Return (x, y) of the center of cell containing provided text 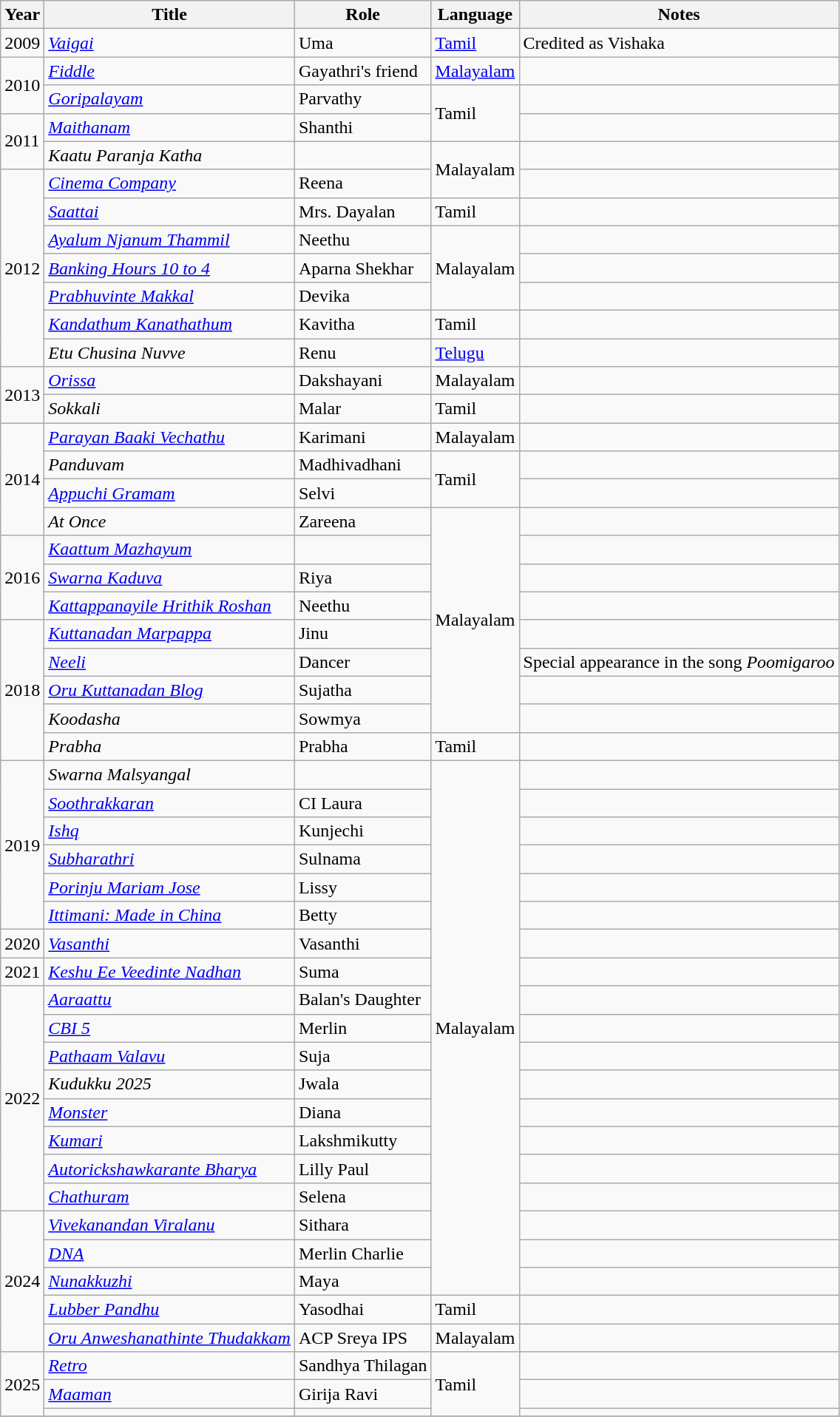
Kuttanadan Marpappa (170, 634)
Kumari (170, 1140)
Lissy (362, 887)
Retro (170, 1366)
Devika (362, 296)
Goripalayam (170, 99)
ACP Sreya IPS (362, 1338)
Maithanam (170, 127)
Prabhuvinte Makkal (170, 296)
Soothrakkaran (170, 802)
Telugu (475, 353)
2013 (22, 395)
Cinema Company (170, 183)
Autorickshawkarante Bharya (170, 1169)
Swarna Malsyangal (170, 774)
Karimani (362, 437)
Year (22, 15)
CBI 5 (170, 1028)
Etu Chusina Nuvve (170, 353)
Suja (362, 1056)
At Once (170, 521)
Merlin (362, 1028)
Shanthi (362, 127)
Banking Hours 10 to 4 (170, 268)
Sowmya (362, 718)
Merlin Charlie (362, 1254)
Ishq (170, 831)
Riya (362, 578)
Title (170, 15)
Role (362, 15)
Lilly Paul (362, 1169)
Kunjechi (362, 831)
Kavitha (362, 324)
Monster (170, 1112)
Suma (362, 972)
CI Laura (362, 802)
Selena (362, 1197)
Dancer (362, 662)
Credited as Vishaka (679, 43)
Kudukku 2025 (170, 1084)
Special appearance in the song Poomigaroo (679, 662)
Appuchi Gramam (170, 493)
Jwala (362, 1084)
DNA (170, 1254)
Pathaam Valavu (170, 1056)
2014 (22, 479)
Language (475, 15)
Kattappanayile Hrithik Roshan (170, 606)
Malar (362, 409)
Sulnama (362, 859)
2018 (22, 690)
Zareena (362, 521)
Chathuram (170, 1197)
Renu (362, 353)
Fiddle (170, 71)
2010 (22, 85)
Kandathum Kanathathum (170, 324)
Saattai (170, 212)
Maya (362, 1282)
Panduvam (170, 465)
Sandhya Thilagan (362, 1366)
Porinju Mariam Jose (170, 887)
Sokkali (170, 409)
Lakshmikutty (362, 1140)
Nunakkuzhi (170, 1282)
Uma (362, 43)
2025 (22, 1384)
Sithara (362, 1225)
Balan's Daughter (362, 1000)
Notes (679, 15)
Vivekanandan Viralanu (170, 1225)
Yasodhai (362, 1310)
2020 (22, 944)
Kaattum Mazhayum (170, 549)
Girija Ravi (362, 1394)
2021 (22, 972)
Parvathy (362, 99)
Swarna Kaduva (170, 578)
Kaatu Paranja Katha (170, 155)
Keshu Ee Veedinte Nadhan (170, 972)
2022 (22, 1098)
Betty (362, 916)
Parayan Baaki Vechathu (170, 437)
Koodasha (170, 718)
2024 (22, 1281)
Lubber Pandhu (170, 1310)
Ittimani: Made in China (170, 916)
Neeli (170, 662)
Aparna Shekhar (362, 268)
Gayathri's friend (362, 71)
Aaraattu (170, 1000)
Mrs. Dayalan (362, 212)
2009 (22, 43)
2011 (22, 141)
Reena (362, 183)
Vaigai (170, 43)
Oru Anweshanathinte Thudakkam (170, 1338)
Orissa (170, 381)
2016 (22, 578)
Subharathri (170, 859)
Dakshayani (362, 381)
2012 (22, 268)
Diana (362, 1112)
Madhivadhani (362, 465)
Ayalum Njanum Thammil (170, 240)
Selvi (362, 493)
Sujatha (362, 690)
Oru Kuttanadan Blog (170, 690)
Maaman (170, 1394)
2019 (22, 845)
Jinu (362, 634)
